Extract the (x, y) coordinate from the center of the cell holding the provided text.  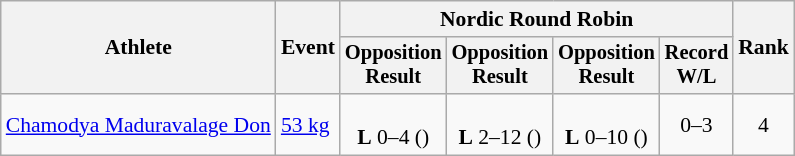
Athlete (138, 48)
4 (764, 124)
Nordic Round Robin (536, 19)
53 kg (308, 124)
RecordW/L (697, 66)
0–3 (697, 124)
Rank (764, 48)
Event (308, 48)
Chamodya Maduravalage Don (138, 124)
L 0–10 () (606, 124)
L 0–4 () (394, 124)
L 2–12 () (500, 124)
